For the text-containing cell, return its midpoint in [X, Y] coordinate format. 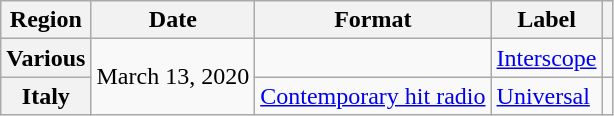
March 13, 2020 [173, 77]
Interscope [546, 58]
Universal [546, 96]
Date [173, 20]
Contemporary hit radio [373, 96]
Region [46, 20]
Italy [46, 96]
Various [46, 58]
Label [546, 20]
Format [373, 20]
